Locate the cell with the specified text and output its (x, y) center coordinate. 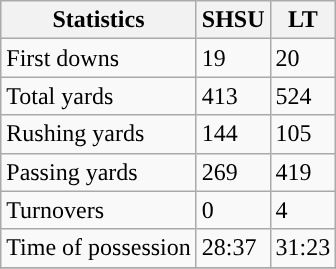
20 (303, 58)
105 (303, 134)
419 (303, 172)
Passing yards (99, 172)
19 (233, 58)
Total yards (99, 96)
Time of possession (99, 248)
SHSU (233, 20)
4 (303, 210)
Rushing yards (99, 134)
Statistics (99, 20)
First downs (99, 58)
0 (233, 210)
LT (303, 20)
28:37 (233, 248)
31:23 (303, 248)
Turnovers (99, 210)
413 (233, 96)
144 (233, 134)
524 (303, 96)
269 (233, 172)
